Detect which cell encompasses the target text, then output its [x, y] center coordinate. 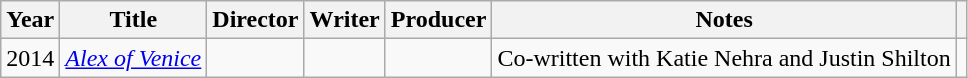
2014 [30, 58]
Director [256, 20]
Co-written with Katie Nehra and Justin Shilton [724, 58]
Year [30, 20]
Producer [438, 20]
Notes [724, 20]
Alex of Venice [134, 58]
Writer [344, 20]
Title [134, 20]
